Determine the [x, y] coordinate at the center of the cell enclosing the given text.  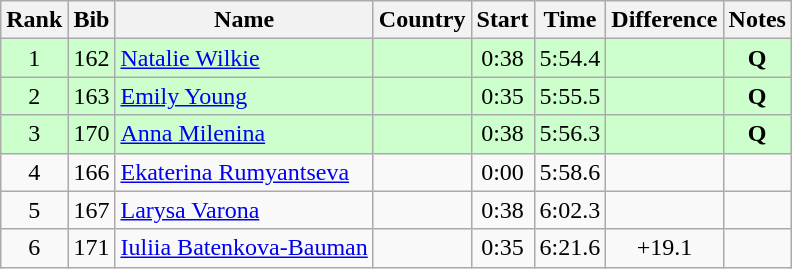
5:58.6 [570, 172]
4 [34, 172]
0:00 [502, 172]
Anna Milenina [244, 134]
5:55.5 [570, 96]
Natalie Wilkie [244, 58]
1 [34, 58]
5:54.4 [570, 58]
Time [570, 20]
Rank [34, 20]
Name [244, 20]
Ekaterina Rumyantseva [244, 172]
Start [502, 20]
5 [34, 210]
Emily Young [244, 96]
+19.1 [664, 248]
Country [422, 20]
Notes [757, 20]
171 [92, 248]
Larysa Varona [244, 210]
Iuliia Batenkova-Bauman [244, 248]
166 [92, 172]
3 [34, 134]
5:56.3 [570, 134]
167 [92, 210]
Difference [664, 20]
170 [92, 134]
2 [34, 96]
6:21.6 [570, 248]
6:02.3 [570, 210]
162 [92, 58]
Bib [92, 20]
163 [92, 96]
6 [34, 248]
